Find where the given text appears and provide that cell's center as (x, y) coordinate. 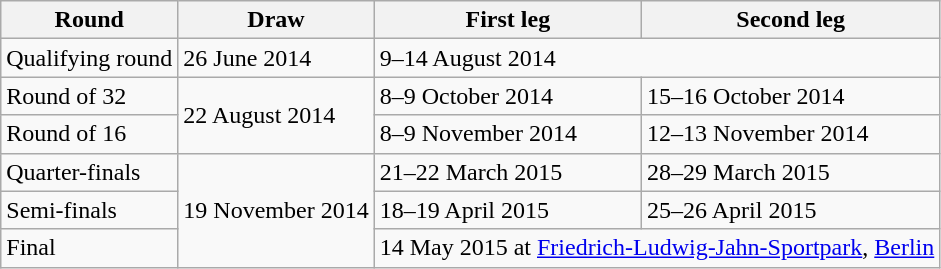
Second leg (791, 20)
Qualifying round (90, 58)
Semi-finals (90, 210)
19 November 2014 (276, 210)
Round of 32 (90, 96)
First leg (508, 20)
26 June 2014 (276, 58)
Final (90, 248)
Draw (276, 20)
9–14 August 2014 (657, 58)
Round (90, 20)
12–13 November 2014 (791, 134)
8–9 October 2014 (508, 96)
Quarter-finals (90, 172)
14 May 2015 at Friedrich-Ludwig-Jahn-Sportpark, Berlin (657, 248)
21–22 March 2015 (508, 172)
28–29 March 2015 (791, 172)
Round of 16 (90, 134)
18–19 April 2015 (508, 210)
25–26 April 2015 (791, 210)
8–9 November 2014 (508, 134)
22 August 2014 (276, 115)
15–16 October 2014 (791, 96)
